Scan for the cell matching the given text and deliver its [x, y] coordinate at center. 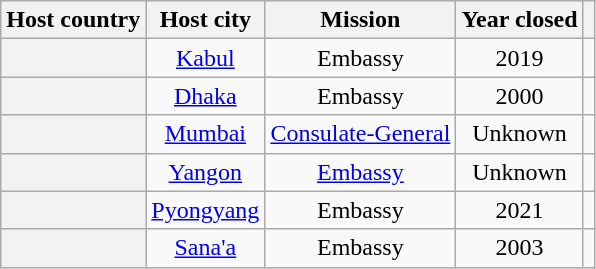
Mission [360, 20]
Sana'a [206, 248]
Kabul [206, 58]
Pyongyang [206, 210]
2000 [520, 96]
2021 [520, 210]
Yangon [206, 172]
Year closed [520, 20]
2003 [520, 248]
Mumbai [206, 134]
2019 [520, 58]
Consulate-General [360, 134]
Host country [74, 20]
Host city [206, 20]
Dhaka [206, 96]
